Return the (x, y) coordinate for the center point of the cell that contains the specified text.  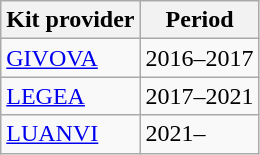
2017–2021 (200, 96)
Kit provider (70, 20)
2021– (200, 134)
GIVOVA (70, 58)
LEGEA (70, 96)
2016–2017 (200, 58)
Period (200, 20)
LUANVI (70, 134)
